From the cell containing the given text, extract its center point as [X, Y] coordinate. 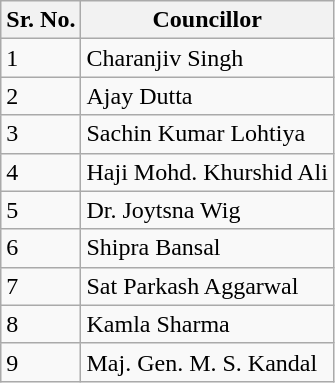
Shipra Bansal [207, 248]
Maj. Gen. M. S. Kandal [207, 362]
Haji Mohd. Khurshid Ali [207, 172]
Sachin Kumar Lohtiya [207, 134]
1 [41, 58]
Dr. Joytsna Wig [207, 210]
2 [41, 96]
Ajay Dutta [207, 96]
Sat Parkash Aggarwal [207, 286]
4 [41, 172]
Kamla Sharma [207, 324]
9 [41, 362]
6 [41, 248]
7 [41, 286]
Charanjiv Singh [207, 58]
8 [41, 324]
3 [41, 134]
Councillor [207, 20]
5 [41, 210]
Sr. No. [41, 20]
